Pinpoint the cell where the given text exists, returning its (x, y) midpoint coordinate. 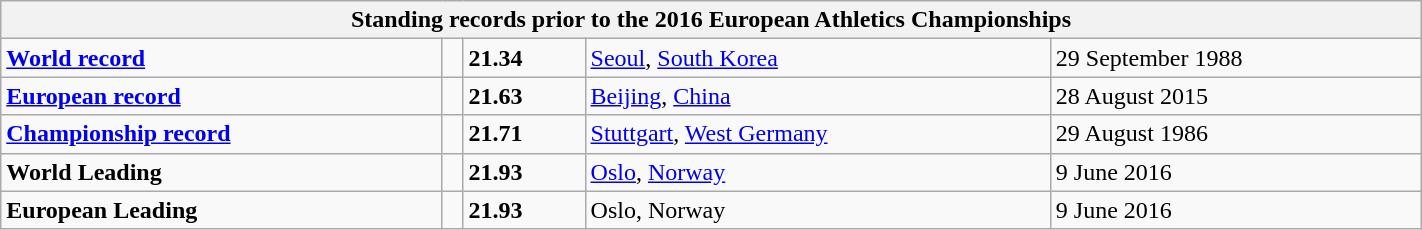
29 September 1988 (1236, 58)
World Leading (222, 172)
21.63 (524, 96)
Beijing, China (818, 96)
Stuttgart, West Germany (818, 134)
28 August 2015 (1236, 96)
European Leading (222, 210)
29 August 1986 (1236, 134)
World record (222, 58)
21.34 (524, 58)
European record (222, 96)
Seoul, South Korea (818, 58)
21.71 (524, 134)
Standing records prior to the 2016 European Athletics Championships (711, 20)
Championship record (222, 134)
